Determine the (x, y) coordinate at the center of the cell enclosing the given text.  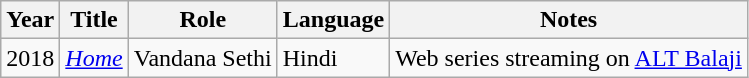
Hindi (333, 58)
2018 (30, 58)
Notes (569, 20)
Web series streaming on ALT Balaji (569, 58)
Year (30, 20)
Language (333, 20)
Title (94, 20)
Vandana Sethi (202, 58)
Role (202, 20)
Home (94, 58)
